Provide the [X, Y] coordinate of the cell's center where the given text is located.  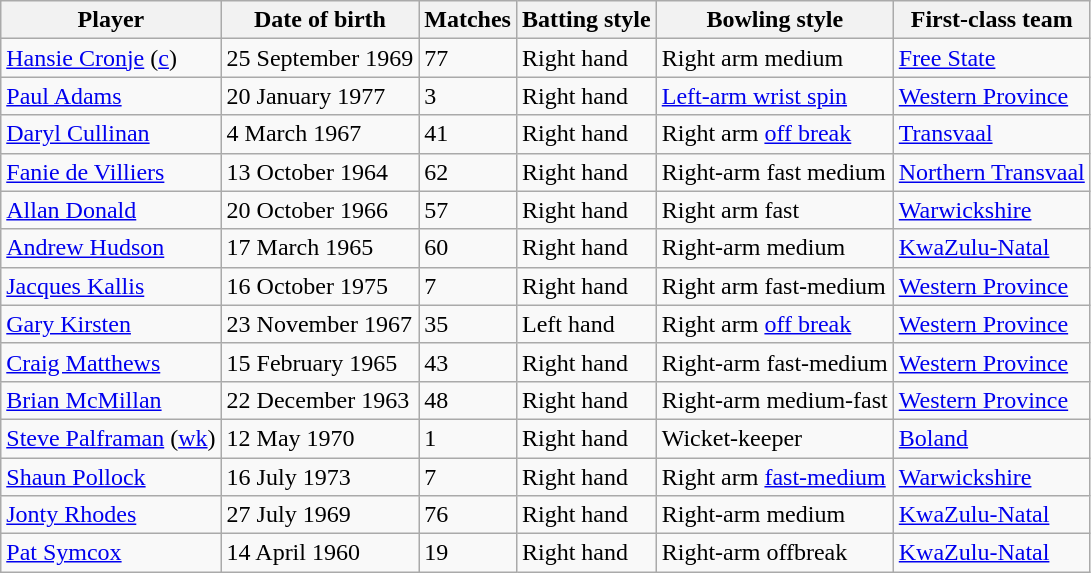
14 April 1960 [320, 553]
15 February 1965 [320, 362]
13 October 1964 [320, 172]
Jacques Kallis [111, 286]
20 October 1966 [320, 210]
Bowling style [774, 20]
Right-arm offbreak [774, 553]
Fanie de Villiers [111, 172]
Player [111, 20]
Jonty Rhodes [111, 515]
1 [468, 438]
Batting style [586, 20]
77 [468, 58]
16 October 1975 [320, 286]
Right arm medium [774, 58]
25 September 1969 [320, 58]
48 [468, 400]
Daryl Cullinan [111, 134]
Right-arm fast-medium [774, 362]
Date of birth [320, 20]
57 [468, 210]
22 December 1963 [320, 400]
62 [468, 172]
Transvaal [992, 134]
Hansie Cronje (c) [111, 58]
Wicket-keeper [774, 438]
Right-arm fast medium [774, 172]
Gary Kirsten [111, 324]
20 January 1977 [320, 96]
43 [468, 362]
Paul Adams [111, 96]
19 [468, 553]
Right-arm medium-fast [774, 400]
Boland [992, 438]
First-class team [992, 20]
Right arm fast [774, 210]
Allan Donald [111, 210]
Pat Symcox [111, 553]
Andrew Hudson [111, 248]
Craig Matthews [111, 362]
Free State [992, 58]
Matches [468, 20]
35 [468, 324]
16 July 1973 [320, 477]
17 March 1965 [320, 248]
12 May 1970 [320, 438]
60 [468, 248]
Shaun Pollock [111, 477]
Left hand [586, 324]
76 [468, 515]
41 [468, 134]
Brian McMillan [111, 400]
Left-arm wrist spin [774, 96]
3 [468, 96]
27 July 1969 [320, 515]
4 March 1967 [320, 134]
Northern Transvaal [992, 172]
Steve Palframan (wk) [111, 438]
23 November 1967 [320, 324]
